Identify which cell holds the provided text, then report its (x, y) central coordinate. 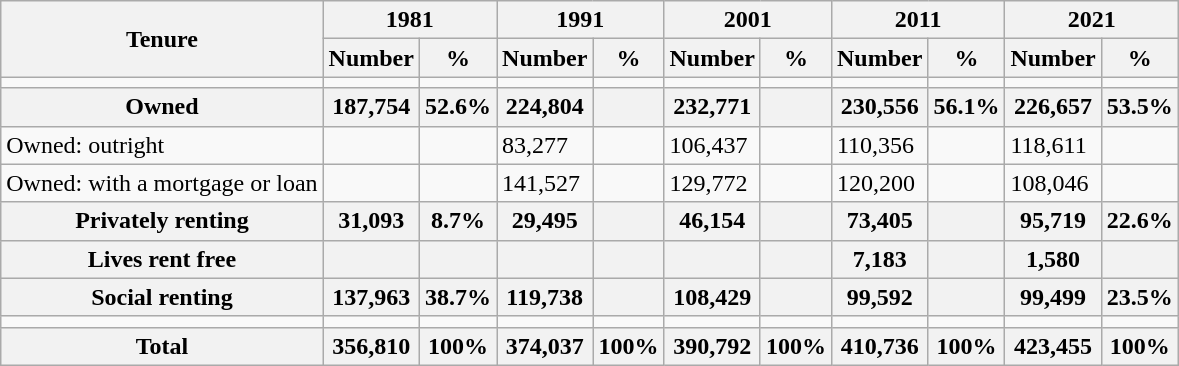
119,738 (545, 297)
Owned: with a mortgage or loan (162, 183)
38.7% (458, 297)
Tenure (162, 39)
99,592 (879, 297)
1,580 (1053, 259)
108,429 (712, 297)
53.5% (1140, 107)
390,792 (712, 346)
2001 (748, 20)
2011 (918, 20)
29,495 (545, 221)
Owned: outright (162, 145)
23.5% (1140, 297)
99,499 (1053, 297)
120,200 (879, 183)
Total (162, 346)
8.7% (458, 221)
31,093 (371, 221)
141,527 (545, 183)
Owned (162, 107)
410,736 (879, 346)
423,455 (1053, 346)
7,183 (879, 259)
230,556 (879, 107)
52.6% (458, 107)
224,804 (545, 107)
108,046 (1053, 183)
232,771 (712, 107)
1981 (410, 20)
374,037 (545, 346)
129,772 (712, 183)
2021 (1092, 20)
356,810 (371, 346)
106,437 (712, 145)
Lives rent free (162, 259)
137,963 (371, 297)
46,154 (712, 221)
22.6% (1140, 221)
118,611 (1053, 145)
Privately renting (162, 221)
110,356 (879, 145)
73,405 (879, 221)
Social renting (162, 297)
226,657 (1053, 107)
56.1% (966, 107)
187,754 (371, 107)
83,277 (545, 145)
95,719 (1053, 221)
1991 (580, 20)
